Output the [X, Y] coordinate of the center of the cell containing the given text.  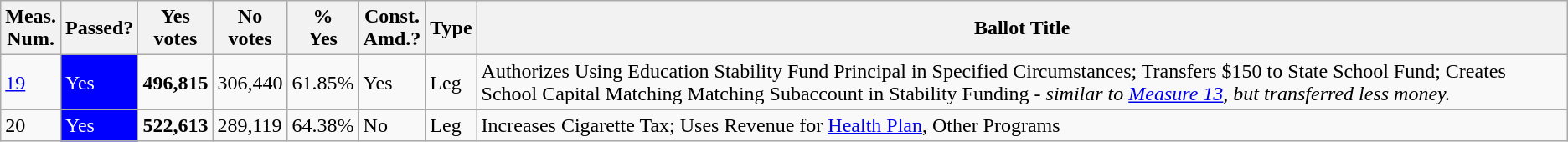
496,815 [176, 82]
64.38% [323, 125]
Passed? [99, 28]
20 [31, 125]
289,119 [250, 125]
522,613 [176, 125]
19 [31, 82]
Const.Amd.? [392, 28]
306,440 [250, 82]
No [392, 125]
Yesvotes [176, 28]
Type [451, 28]
61.85% [323, 82]
%Yes [323, 28]
Ballot Title [1022, 28]
Novotes [250, 28]
Increases Cigarette Tax; Uses Revenue for Health Plan, Other Programs [1022, 125]
Meas.Num. [31, 28]
